Output the [X, Y] coordinate of the center of the cell containing the given text.  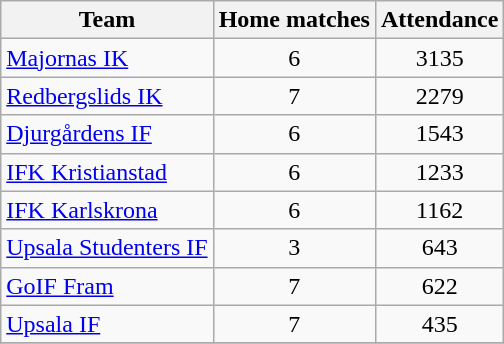
Upsala IF [107, 324]
3 [294, 248]
IFK Kristianstad [107, 172]
Upsala Studenters IF [107, 248]
1543 [439, 134]
Home matches [294, 20]
1162 [439, 210]
2279 [439, 96]
622 [439, 286]
Attendance [439, 20]
3135 [439, 58]
Team [107, 20]
Djurgårdens IF [107, 134]
IFK Karlskrona [107, 210]
GoIF Fram [107, 286]
1233 [439, 172]
Majornas IK [107, 58]
Redbergslids IK [107, 96]
435 [439, 324]
643 [439, 248]
